Output the (x, y) coordinate of the center of the cell containing the given text.  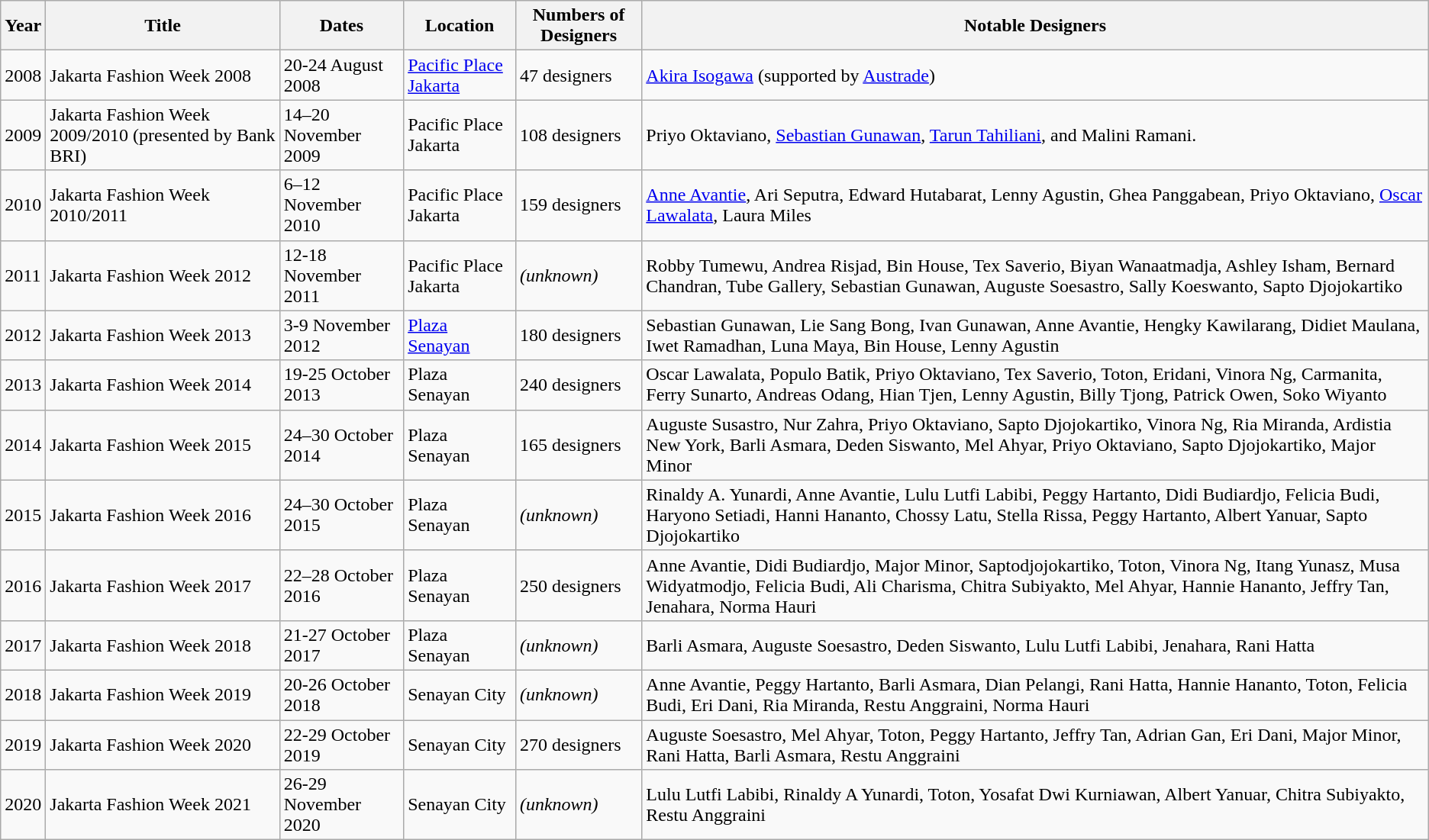
Anne Avantie, Ari Seputra, Edward Hutabarat, Lenny Agustin, Ghea Panggabean, Priyo Oktaviano, Oscar Lawalata, Laura Miles (1035, 205)
180 designers (579, 336)
Priyo Oktaviano, Sebastian Gunawan, Tarun Tahiliani, and Malini Ramani. (1035, 135)
19-25 October 2013 (341, 385)
2019 (23, 745)
2013 (23, 385)
47 designers (579, 75)
Numbers of Designers (579, 26)
Title (163, 26)
Jakarta Fashion Week 2016 (163, 515)
Jakarta Fashion Week 2019 (163, 694)
2015 (23, 515)
24–30 October 2014 (341, 445)
2016 (23, 585)
108 designers (579, 135)
Barli Asmara, Auguste Soesastro, Deden Siswanto, Lulu Lutfi Labibi, Jenahara, Rani Hatta (1035, 645)
22–28 October 2016 (341, 585)
Lulu Lutfi Labibi, Rinaldy A Yunardi, Toton, Yosafat Dwi Kurniawan, Albert Yanuar, Chitra Subiyakto, Restu Anggraini (1035, 805)
2008 (23, 75)
Auguste Soesastro, Mel Ahyar, Toton, Peggy Hartanto, Jeffry Tan, Adrian Gan, Eri Dani, Major Minor, Rani Hatta, Barli Asmara, Restu Anggraini (1035, 745)
250 designers (579, 585)
Jakarta Fashion Week 2013 (163, 336)
Jakarta Fashion Week 2008 (163, 75)
2012 (23, 336)
20-26 October 2018 (341, 694)
20-24 August 2008 (341, 75)
Notable Designers (1035, 26)
12-18 November 2011 (341, 275)
2010 (23, 205)
6–12 November 2010 (341, 205)
26-29 November 2020 (341, 805)
2014 (23, 445)
24–30 October 2015 (341, 515)
Dates (341, 26)
2009 (23, 135)
270 designers (579, 745)
3-9 November 2012 (341, 336)
Sebastian Gunawan, Lie Sang Bong, Ivan Gunawan, Anne Avantie, Hengky Kawilarang, Didiet Maulana, Iwet Ramadhan, Luna Maya, Bin House, Lenny Agustin (1035, 336)
2020 (23, 805)
2017 (23, 645)
Jakarta Fashion Week 2018 (163, 645)
21-27 October 2017 (341, 645)
Jakarta Fashion Week 2021 (163, 805)
Jakarta Fashion Week 2010/2011 (163, 205)
Jakarta Fashion Week 2012 (163, 275)
Jakarta Fashion Week 2017 (163, 585)
2018 (23, 694)
22-29 October 2019 (341, 745)
Akira Isogawa (supported by Austrade) (1035, 75)
165 designers (579, 445)
Jakarta Fashion Week 2009/2010 (presented by Bank BRI) (163, 135)
Jakarta Fashion Week 2020 (163, 745)
14–20 November 2009 (341, 135)
159 designers (579, 205)
Year (23, 26)
240 designers (579, 385)
Jakarta Fashion Week 2015 (163, 445)
Location (460, 26)
Jakarta Fashion Week 2014 (163, 385)
2011 (23, 275)
